Output the [X, Y] coordinate of the center of the cell containing the given text.  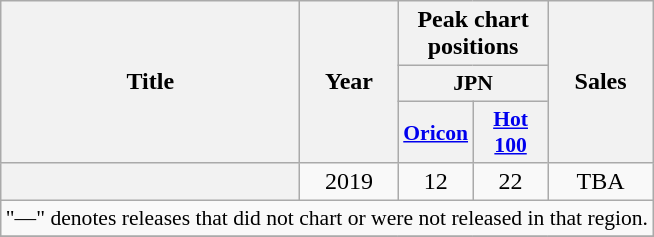
"—" denotes releases that did not chart or were not released in that region. [327, 219]
JPN [473, 84]
Hot 100 [510, 132]
Peak chart positions [473, 34]
22 [510, 182]
2019 [349, 182]
Oricon [436, 132]
Year [349, 82]
Title [150, 82]
Sales [600, 82]
12 [436, 182]
TBA [600, 182]
